Locate the cell with the specified text and output its [x, y] center coordinate. 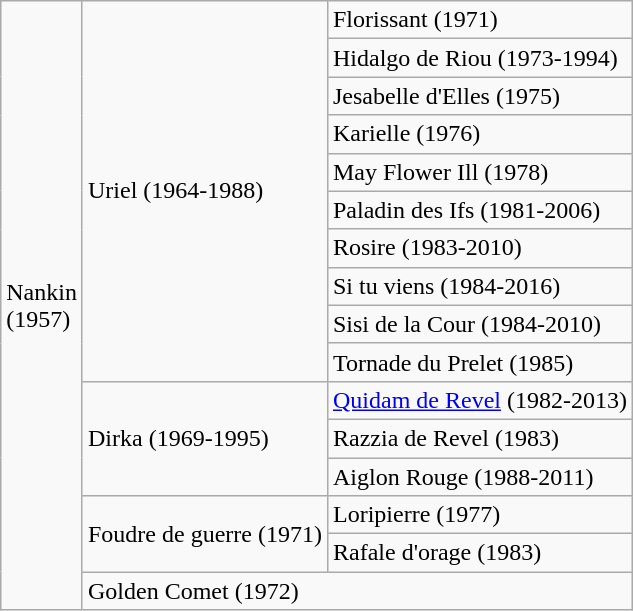
Nankin(1957) [42, 306]
Rosire (1983-2010) [480, 248]
Uriel (1964-1988) [204, 192]
Tornade du Prelet (1985) [480, 362]
Paladin des Ifs (1981-2006) [480, 210]
Loripierre (1977) [480, 515]
Razzia de Revel (1983) [480, 438]
Sisi de la Cour (1984-2010) [480, 324]
Golden Comet (1972) [357, 591]
May Flower Ill (1978) [480, 172]
Aiglon Rouge (1988-2011) [480, 477]
Quidam de Revel (1982-2013) [480, 400]
Si tu viens (1984-2016) [480, 286]
Rafale d'orage (1983) [480, 553]
Karielle (1976) [480, 134]
Dirka (1969-1995) [204, 438]
Florissant (1971) [480, 20]
Jesabelle d'Elles (1975) [480, 96]
Hidalgo de Riou (1973-1994) [480, 58]
Foudre de guerre (1971) [204, 534]
